Provide the (x, y) coordinate of the cell's center where the given text is located.  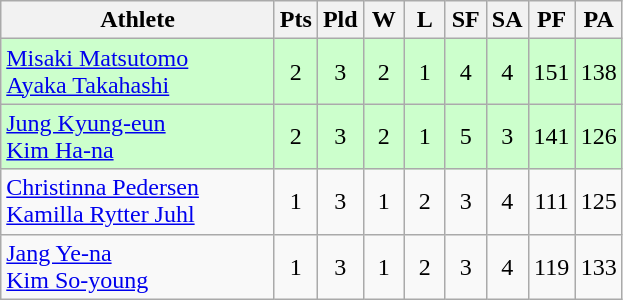
PA (598, 20)
Jung Kyung-eun Kim Ha-na (138, 136)
SA (507, 20)
Pts (296, 20)
141 (552, 136)
SF (466, 20)
111 (552, 202)
W (384, 20)
L (424, 20)
5 (466, 136)
Athlete (138, 20)
119 (552, 266)
125 (598, 202)
Pld (340, 20)
151 (552, 72)
PF (552, 20)
Jang Ye-na Kim So-young (138, 266)
138 (598, 72)
133 (598, 266)
Misaki Matsutomo Ayaka Takahashi (138, 72)
126 (598, 136)
Christinna Pedersen Kamilla Rytter Juhl (138, 202)
